From the cell containing the given text, extract its center point as [x, y] coordinate. 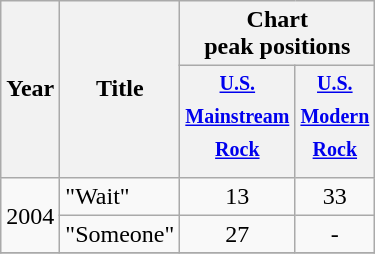
33 [335, 196]
Title [120, 90]
27 [238, 234]
Chartpeak positions [278, 34]
Year [30, 90]
13 [238, 196]
U.S. Mainstream Rock [238, 122]
"Wait" [120, 196]
U.S. Modern Rock [335, 122]
"Someone" [120, 234]
- [335, 234]
2004 [30, 215]
